Detect which cell encompasses the target text, then output its [x, y] center coordinate. 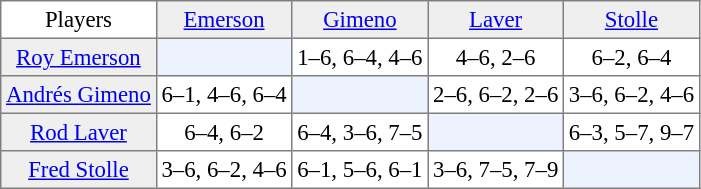
Fred Stolle [78, 170]
6–2, 6–4 [632, 57]
Emerson [224, 20]
6–1, 4–6, 6–4 [224, 95]
3–6, 7–5, 7–9 [496, 170]
Roy Emerson [78, 57]
2–6, 6–2, 2–6 [496, 95]
6–3, 5–7, 9–7 [632, 132]
Players [78, 20]
Laver [496, 20]
6–4, 6–2 [224, 132]
6–4, 3–6, 7–5 [360, 132]
Rod Laver [78, 132]
Gimeno [360, 20]
1–6, 6–4, 4–6 [360, 57]
Andrés Gimeno [78, 95]
4–6, 2–6 [496, 57]
Stolle [632, 20]
6–1, 5–6, 6–1 [360, 170]
